Locate the cell with the specified text and output its (X, Y) center coordinate. 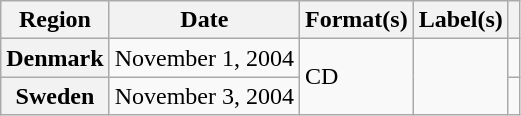
Date (204, 20)
CD (357, 77)
Denmark (55, 58)
Sweden (55, 96)
Region (55, 20)
Format(s) (357, 20)
November 1, 2004 (204, 58)
Label(s) (460, 20)
November 3, 2004 (204, 96)
